Pinpoint the cell where the given text exists, returning its [x, y] midpoint coordinate. 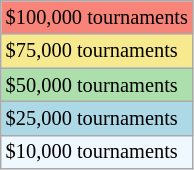
$25,000 tournaments [97, 118]
$100,000 tournaments [97, 17]
$50,000 tournaments [97, 85]
$10,000 tournaments [97, 152]
$75,000 tournaments [97, 51]
